Locate the cell with the specified text and output its (X, Y) center coordinate. 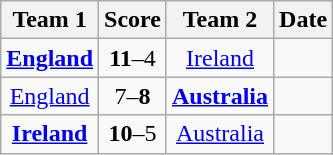
Score (133, 20)
Team 1 (50, 20)
10–5 (133, 134)
11–4 (133, 58)
7–8 (133, 96)
Team 2 (220, 20)
Date (304, 20)
